Capture the cell that displays the provided text and extract its [x, y] central coordinate. 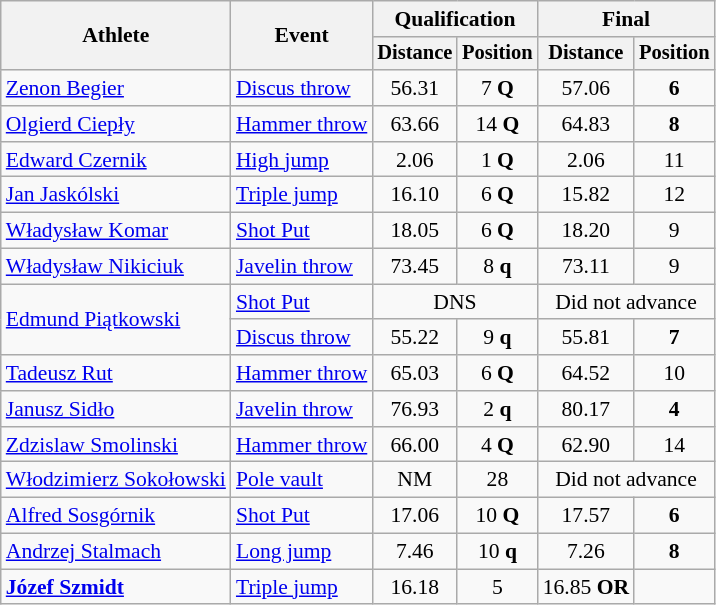
18.05 [414, 231]
80.17 [586, 409]
62.90 [586, 445]
18.20 [586, 231]
Event [302, 36]
64.83 [586, 124]
4 [674, 409]
17.06 [414, 516]
65.03 [414, 373]
Janusz Sidło [116, 409]
16.85 OR [586, 587]
Long jump [302, 552]
16.10 [414, 195]
Zenon Begier [116, 88]
Zdzislaw Smolinski [116, 445]
10 q [497, 552]
7 Q [497, 88]
Athlete [116, 36]
73.11 [586, 267]
NM [414, 480]
16.18 [414, 587]
Włodzimierz Sokołowski [116, 480]
57.06 [586, 88]
7 [674, 338]
11 [674, 160]
Final [626, 19]
64.52 [586, 373]
Tadeusz Rut [116, 373]
Władysław Komar [116, 231]
14 Q [497, 124]
Alfred Sosgórnik [116, 516]
DNS [454, 302]
73.45 [414, 267]
Olgierd Ciepły [116, 124]
Qualification [454, 19]
7.26 [586, 552]
56.31 [414, 88]
63.66 [414, 124]
1 Q [497, 160]
17.57 [586, 516]
14 [674, 445]
High jump [302, 160]
Andrzej Stalmach [116, 552]
15.82 [586, 195]
Pole vault [302, 480]
9 q [497, 338]
7.46 [414, 552]
28 [497, 480]
Edward Czernik [116, 160]
Jan Jaskólski [116, 195]
8 q [497, 267]
Władysław Nikiciuk [116, 267]
12 [674, 195]
4 Q [497, 445]
55.22 [414, 338]
5 [497, 587]
Józef Szmidt [116, 587]
2 q [497, 409]
10 Q [497, 516]
66.00 [414, 445]
Edmund Piątkowski [116, 320]
55.81 [586, 338]
10 [674, 373]
76.93 [414, 409]
